Provide the (X, Y) coordinate of the cell's center where the given text is located.  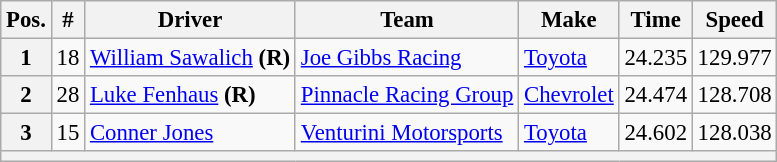
Time (656, 20)
Pos. (26, 20)
24.602 (656, 133)
Luke Fenhaus (R) (190, 95)
18 (68, 58)
1 (26, 58)
128.708 (734, 95)
24.474 (656, 95)
Conner Jones (190, 133)
2 (26, 95)
# (68, 20)
Make (569, 20)
15 (68, 133)
Joe Gibbs Racing (406, 58)
William Sawalich (R) (190, 58)
Speed (734, 20)
3 (26, 133)
28 (68, 95)
Venturini Motorsports (406, 133)
Pinnacle Racing Group (406, 95)
Team (406, 20)
Chevrolet (569, 95)
Driver (190, 20)
128.038 (734, 133)
24.235 (656, 58)
129.977 (734, 58)
